Extract the (X, Y) coordinate from the center of the cell holding the provided text.  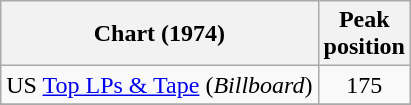
US Top LPs & Tape (Billboard) (160, 85)
Peakposition (364, 34)
175 (364, 85)
Chart (1974) (160, 34)
